Provide the [x, y] coordinate of the cell's center where the given text is located.  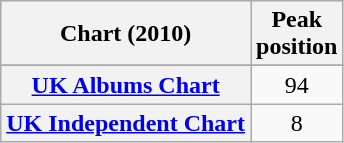
94 [297, 85]
Peakposition [297, 34]
Chart (2010) [126, 34]
UK Independent Chart [126, 123]
UK Albums Chart [126, 85]
8 [297, 123]
